Find where the given text appears and provide that cell's center as [x, y] coordinate. 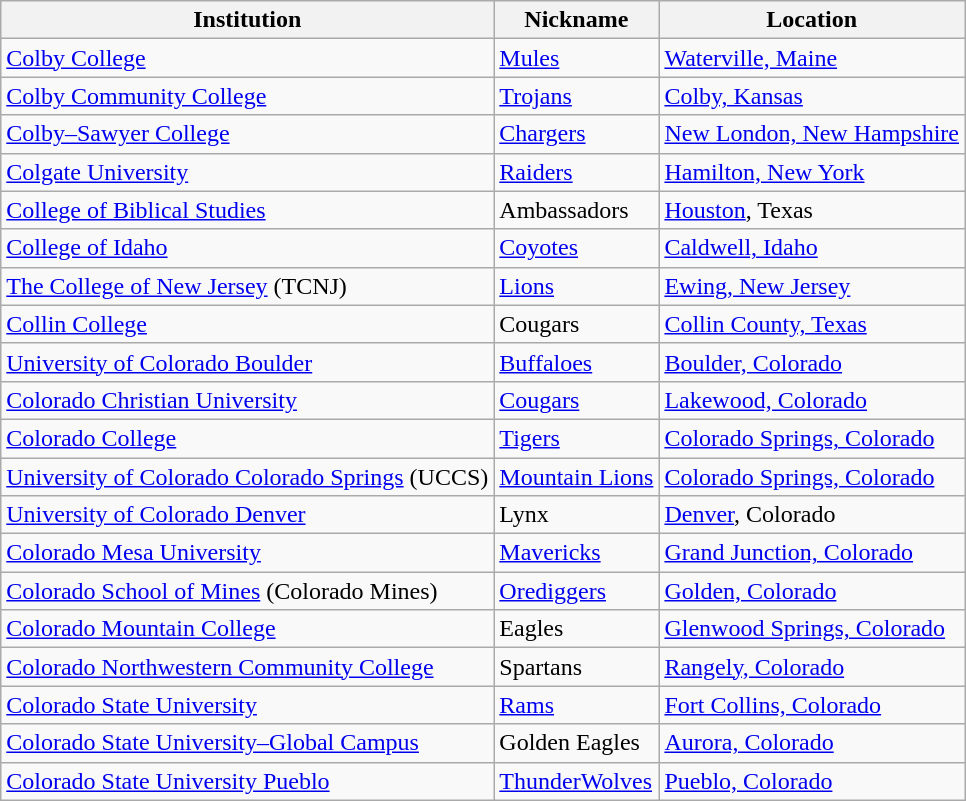
Colorado Northwestern Community College [248, 667]
Spartans [576, 667]
University of Colorado Boulder [248, 362]
Lynx [576, 515]
Trojans [576, 96]
Lions [576, 286]
Colorado Christian University [248, 400]
Mavericks [576, 553]
Mules [576, 58]
Lakewood, Colorado [812, 400]
Orediggers [576, 591]
Denver, Colorado [812, 515]
Coyotes [576, 248]
Colorado State University Pueblo [248, 781]
Buffaloes [576, 362]
Colorado State University–Global Campus [248, 743]
Pueblo, Colorado [812, 781]
Rangely, Colorado [812, 667]
Boulder, Colorado [812, 362]
Colorado Mesa University [248, 553]
Chargers [576, 134]
Colby College [248, 58]
Golden, Colorado [812, 591]
Raiders [576, 172]
Colgate University [248, 172]
Colorado College [248, 438]
ThunderWolves [576, 781]
Caldwell, Idaho [812, 248]
Colorado School of Mines (Colorado Mines) [248, 591]
Colby Community College [248, 96]
Ewing, New Jersey [812, 286]
Fort Collins, Colorado [812, 705]
University of Colorado Denver [248, 515]
Houston, Texas [812, 210]
Collin College [248, 324]
Aurora, Colorado [812, 743]
Rams [576, 705]
College of Idaho [248, 248]
Colorado State University [248, 705]
Tigers [576, 438]
New London, New Hampshire [812, 134]
Nickname [576, 20]
The College of New Jersey (TCNJ) [248, 286]
Eagles [576, 629]
Location [812, 20]
Ambassadors [576, 210]
Grand Junction, Colorado [812, 553]
University of Colorado Colorado Springs (UCCS) [248, 477]
Glenwood Springs, Colorado [812, 629]
Colby, Kansas [812, 96]
Golden Eagles [576, 743]
Colorado Mountain College [248, 629]
Waterville, Maine [812, 58]
Hamilton, New York [812, 172]
College of Biblical Studies [248, 210]
Institution [248, 20]
Collin County, Texas [812, 324]
Mountain Lions [576, 477]
Colby–Sawyer College [248, 134]
